Provide the (x, y) coordinate of the cell's center where the given text is located.  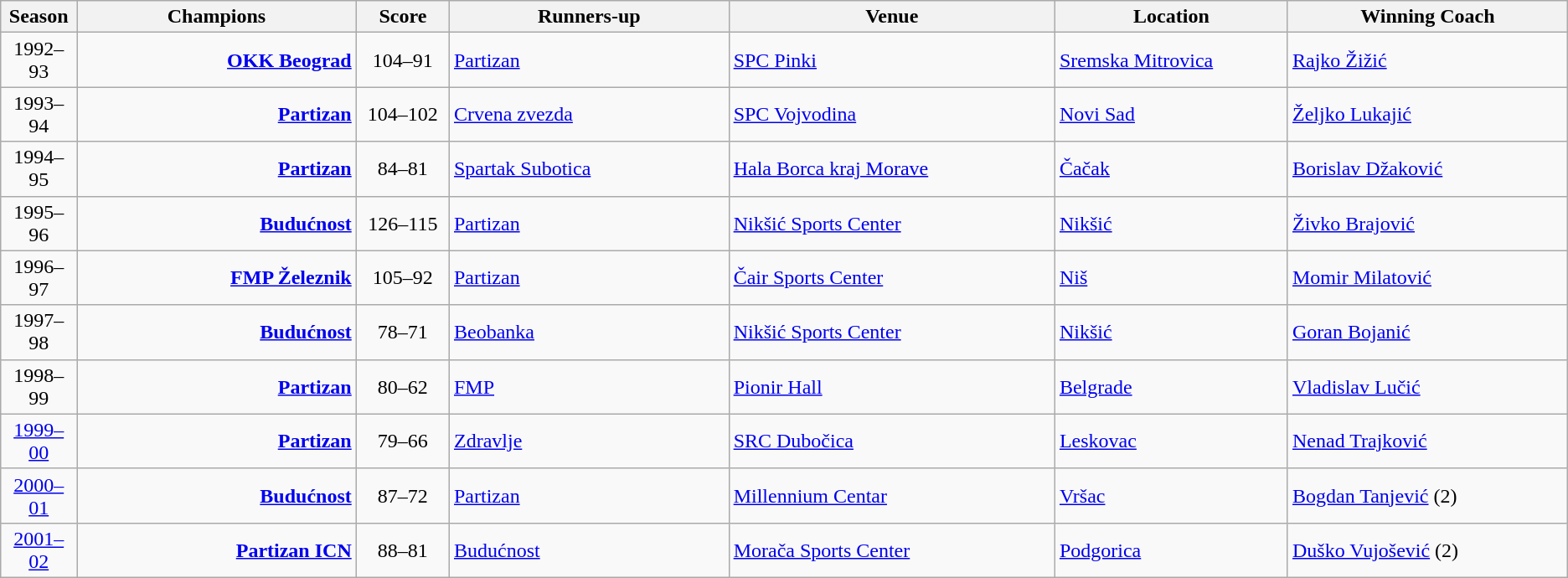
104–91 (402, 60)
Beobanka (589, 332)
79–66 (402, 441)
Runners-up (589, 17)
Borislav Džaković (1427, 169)
Champions (217, 17)
Morača Sports Center (891, 550)
Živko Brajović (1427, 223)
Podgorica (1171, 550)
Novi Sad (1171, 114)
Belgrade (1171, 387)
104–102 (402, 114)
1998–99 (39, 387)
Spartak Subotica (589, 169)
88–81 (402, 550)
105–92 (402, 278)
78–71 (402, 332)
Momir Milatović (1427, 278)
126–115 (402, 223)
1999–00 (39, 441)
87–72 (402, 496)
1992–93 (39, 60)
Čair Sports Center (891, 278)
Leskovac (1171, 441)
1994–95 (39, 169)
Goran Bojanić (1427, 332)
Bogdan Tanjević (2) (1427, 496)
1997–98 (39, 332)
80–62 (402, 387)
Location (1171, 17)
FMP (589, 387)
Duško Vujošević (2) (1427, 550)
2000–01 (39, 496)
Millennium Centar (891, 496)
Zdravlje (589, 441)
Season (39, 17)
Rajko Žižić (1427, 60)
2001–02 (39, 550)
Score (402, 17)
OKK Beograd (217, 60)
Vršac (1171, 496)
Željko Lukajić (1427, 114)
SPC Pinki (891, 60)
Partizan ICN (217, 550)
SRC Dubočica (891, 441)
84–81 (402, 169)
Nenad Trajković (1427, 441)
Vladislav Lučić (1427, 387)
SPC Vojvodina (891, 114)
1993–94 (39, 114)
FMP Železnik (217, 278)
Sremska Mitrovica (1171, 60)
Venue (891, 17)
Čačak (1171, 169)
Niš (1171, 278)
1995–96 (39, 223)
Hala Borca kraj Morave (891, 169)
Pionir Hall (891, 387)
Winning Coach (1427, 17)
1996–97 (39, 278)
Crvena zvezda (589, 114)
